Provide the (X, Y) coordinate of the cell's center where the given text is located.  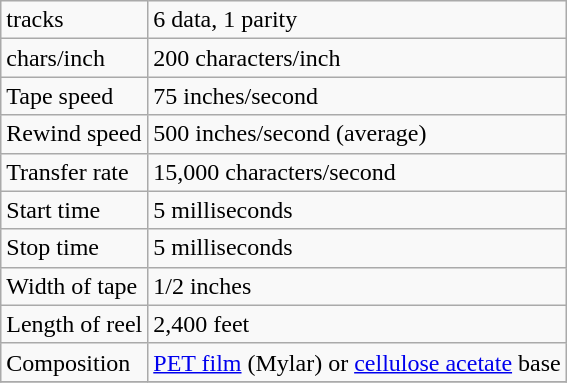
Start time (74, 210)
Composition (74, 362)
200 characters/inch (357, 58)
1/2 inches (357, 286)
Stop time (74, 248)
75 inches/second (357, 96)
500 inches/second (average) (357, 134)
15,000 characters/second (357, 172)
tracks (74, 20)
chars/inch (74, 58)
6 data, 1 parity (357, 20)
2,400 feet (357, 324)
Transfer rate (74, 172)
PET film (Mylar) or cellulose acetate base (357, 362)
Rewind speed (74, 134)
Width of tape (74, 286)
Length of reel (74, 324)
Tape speed (74, 96)
